Determine the (X, Y) coordinate at the center of the cell enclosing the given text.  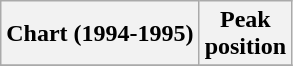
Chart (1994-1995) (100, 34)
Peakposition (245, 34)
